Detect which cell encompasses the target text, then output its [x, y] center coordinate. 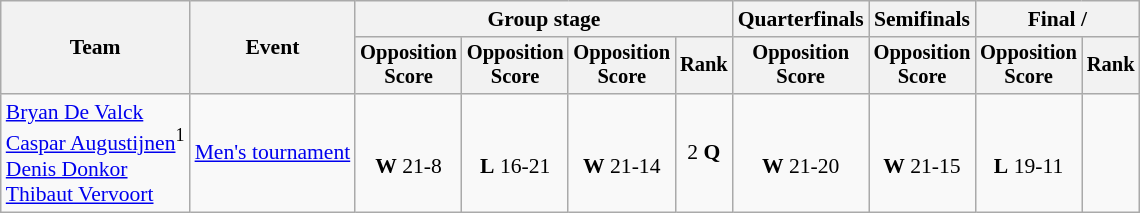
Event [273, 48]
2 Q [704, 153]
Bryan De ValckCaspar Augustijnen1Denis DonkorThibaut Vervoort [96, 153]
W 21-8 [408, 153]
W 21-20 [801, 153]
L 16-21 [516, 153]
W 21-14 [622, 153]
Group stage [544, 19]
L 19-11 [1028, 153]
W 21-15 [922, 153]
Quarterfinals [801, 19]
Final / [1057, 19]
Men's tournament [273, 153]
Semifinals [922, 19]
Team [96, 48]
